Return [X, Y] of the center of cell containing provided text 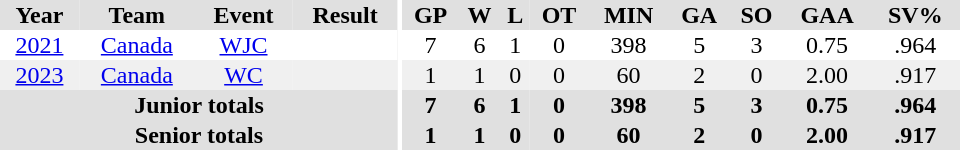
Result [345, 15]
L [514, 15]
GAA [826, 15]
W [480, 15]
OT [559, 15]
Team [137, 15]
GA [699, 15]
Junior totals [199, 105]
2023 [40, 75]
SV% [916, 15]
Senior totals [199, 135]
Year [40, 15]
WC [244, 75]
WJC [244, 45]
GP [431, 15]
2021 [40, 45]
Event [244, 15]
SO [756, 15]
MIN [628, 15]
